Extract the [X, Y] coordinate from the center of the cell holding the provided text.  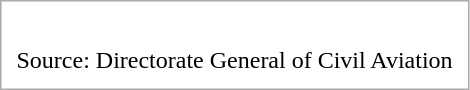
Source: Directorate General of Civil Aviation [235, 60]
